Determine the [x, y] coordinate at the center of the cell enclosing the given text.  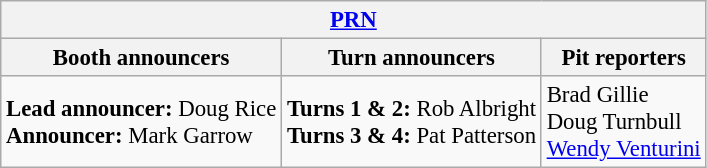
Pit reporters [624, 58]
Brad GillieDoug TurnbullWendy Venturini [624, 122]
Lead announcer: Doug RiceAnnouncer: Mark Garrow [142, 122]
Turns 1 & 2: Rob AlbrightTurns 3 & 4: Pat Patterson [412, 122]
Booth announcers [142, 58]
PRN [354, 20]
Turn announcers [412, 58]
